Determine the [X, Y] coordinate at the center of the cell enclosing the given text.  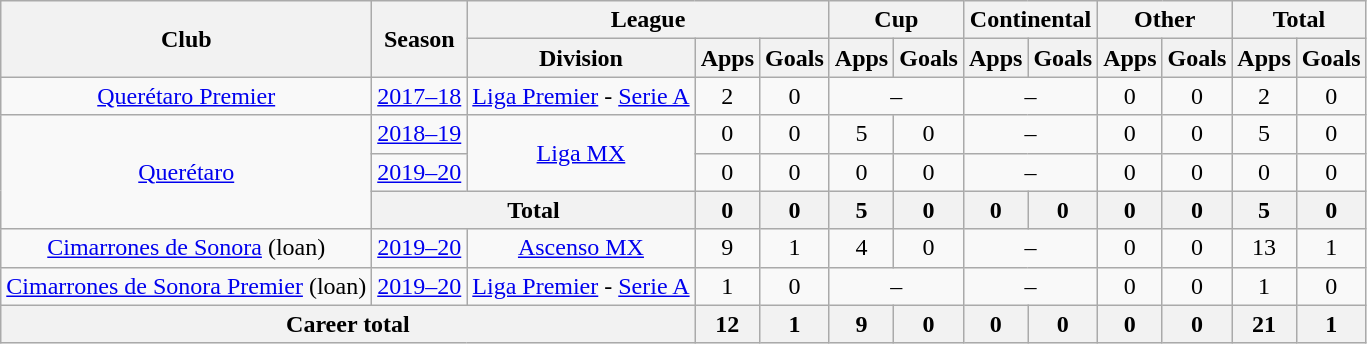
Cimarrones de Sonora Premier (loan) [186, 286]
Career total [348, 324]
Other [1165, 20]
Cup [896, 20]
2018–19 [420, 134]
Cimarrones de Sonora (loan) [186, 248]
Querétaro [186, 172]
Club [186, 39]
13 [1264, 248]
2017–18 [420, 96]
Division [581, 58]
Season [420, 39]
Querétaro Premier [186, 96]
Continental [1030, 20]
Liga MX [581, 153]
12 [727, 324]
21 [1264, 324]
League [648, 20]
4 [861, 248]
Ascenso MX [581, 248]
